Find where the given text appears and provide that cell's center as (x, y) coordinate. 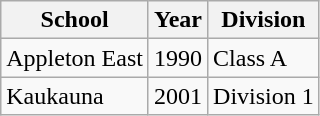
2001 (178, 96)
Appleton East (75, 58)
School (75, 20)
Division 1 (264, 96)
Year (178, 20)
Division (264, 20)
Class A (264, 58)
Kaukauna (75, 96)
1990 (178, 58)
